Scan for the cell matching the given text and deliver its (x, y) coordinate at center. 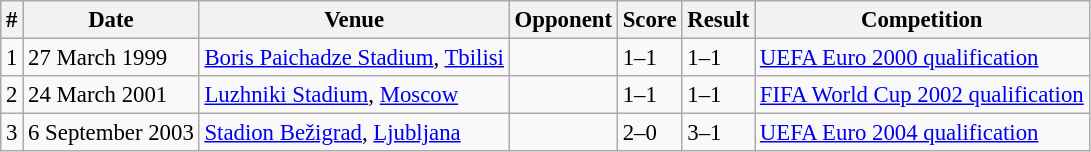
Date (111, 20)
# (12, 20)
Result (718, 20)
Competition (922, 20)
3 (12, 133)
Score (650, 20)
Stadion Bežigrad, Ljubljana (354, 133)
FIFA World Cup 2002 qualification (922, 95)
UEFA Euro 2000 qualification (922, 58)
Venue (354, 20)
6 September 2003 (111, 133)
1 (12, 58)
24 March 2001 (111, 95)
27 March 1999 (111, 58)
Luzhniki Stadium, Moscow (354, 95)
2 (12, 95)
UEFA Euro 2004 qualification (922, 133)
3–1 (718, 133)
2–0 (650, 133)
Boris Paichadze Stadium, Tbilisi (354, 58)
Opponent (563, 20)
